Output the (X, Y) coordinate of the center of the cell containing the given text.  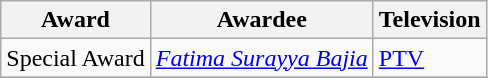
Television (430, 20)
Special Award (76, 58)
PTV (430, 58)
Awardee (262, 20)
Fatima Surayya Bajia (262, 58)
Award (76, 20)
